Extract the [X, Y] coordinate from the center of the cell holding the provided text.  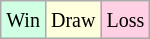
Win [24, 20]
Draw [72, 20]
Loss [126, 20]
